Identify which cell holds the provided text, then report its (x, y) central coordinate. 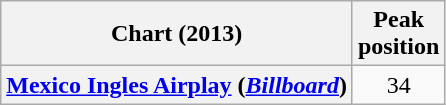
Peakposition (398, 34)
Chart (2013) (177, 34)
34 (398, 85)
Mexico Ingles Airplay (Billboard) (177, 85)
